For the text-containing cell, return its midpoint in [x, y] coordinate format. 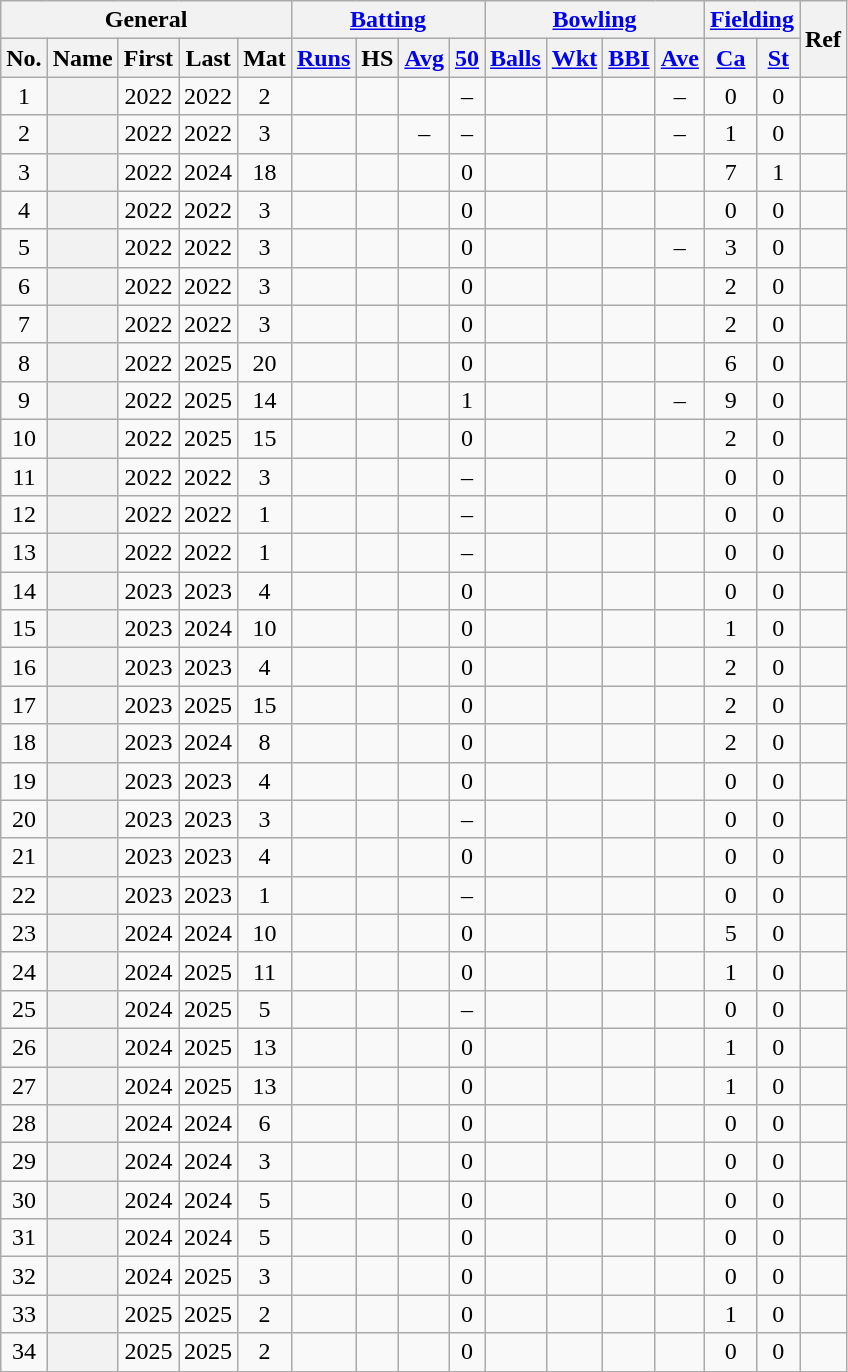
Wkt [574, 58]
BBI [629, 58]
34 [24, 1352]
HS [378, 58]
29 [24, 1162]
25 [24, 1009]
21 [24, 857]
12 [24, 515]
16 [24, 667]
Batting [388, 20]
Mat [265, 58]
Bowling [595, 20]
Avg [424, 58]
26 [24, 1047]
Fielding [752, 20]
No. [24, 58]
Runs [323, 58]
33 [24, 1314]
32 [24, 1276]
50 [466, 58]
30 [24, 1200]
19 [24, 781]
Name [82, 58]
28 [24, 1124]
27 [24, 1085]
31 [24, 1238]
22 [24, 895]
Balls [516, 58]
23 [24, 933]
Ca [730, 58]
17 [24, 705]
Ave [680, 58]
24 [24, 971]
First [148, 58]
General [146, 20]
Last [208, 58]
Ref [824, 39]
St [778, 58]
